Return the [x, y] coordinate for the center point of the cell that contains the specified text.  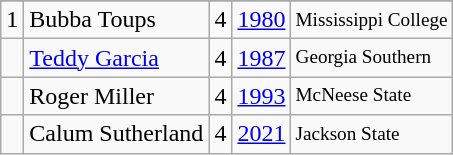
McNeese State [372, 96]
Teddy Garcia [116, 58]
Bubba Toups [116, 20]
1980 [262, 20]
Georgia Southern [372, 58]
1993 [262, 96]
1987 [262, 58]
Jackson State [372, 134]
Mississippi College [372, 20]
2021 [262, 134]
1 [12, 20]
Roger Miller [116, 96]
Calum Sutherland [116, 134]
